Provide the (x, y) coordinate of the cell's center where the given text is located.  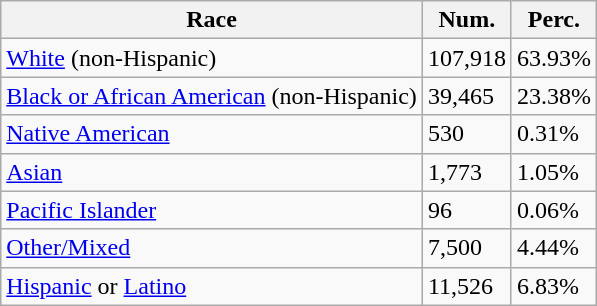
530 (466, 134)
6.83% (554, 286)
Num. (466, 20)
1.05% (554, 172)
Pacific Islander (212, 210)
Asian (212, 172)
Native American (212, 134)
107,918 (466, 58)
11,526 (466, 286)
4.44% (554, 248)
63.93% (554, 58)
39,465 (466, 96)
Black or African American (non-Hispanic) (212, 96)
Other/Mixed (212, 248)
0.06% (554, 210)
1,773 (466, 172)
96 (466, 210)
White (non-Hispanic) (212, 58)
0.31% (554, 134)
7,500 (466, 248)
Hispanic or Latino (212, 286)
23.38% (554, 96)
Perc. (554, 20)
Race (212, 20)
